Detect which cell encompasses the target text, then output its (X, Y) center coordinate. 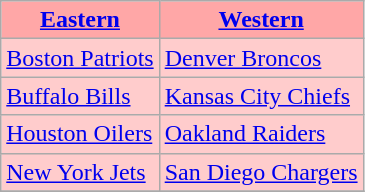
Boston Patriots (80, 58)
New York Jets (80, 172)
Kansas City Chiefs (261, 96)
Oakland Raiders (261, 134)
Western (261, 20)
Denver Broncos (261, 58)
San Diego Chargers (261, 172)
Eastern (80, 20)
Buffalo Bills (80, 96)
Houston Oilers (80, 134)
